Search for the cell housing the specified text and yield its [X, Y] center coordinate. 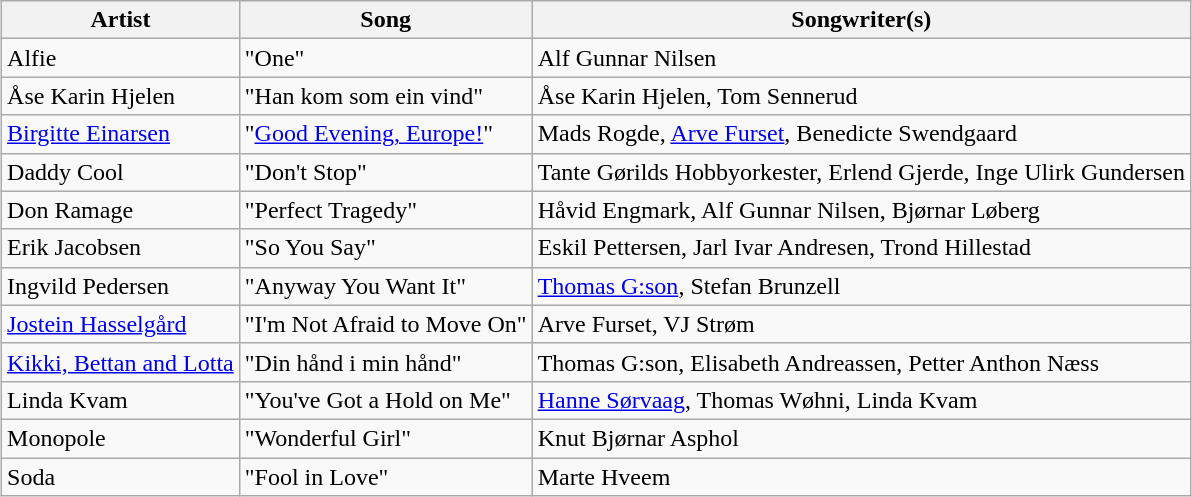
"You've Got a Hold on Me" [386, 400]
Thomas G:son, Elisabeth Andreassen, Petter Anthon Næss [861, 362]
"So You Say" [386, 248]
"Han kom som ein vind" [386, 96]
Songwriter(s) [861, 20]
"Don't Stop" [386, 172]
"Din hånd i min hånd" [386, 362]
Don Ramage [121, 210]
Knut Bjørnar Asphol [861, 438]
Mads Rogde, Arve Furset, Benedicte Swendgaard [861, 134]
"Wonderful Girl" [386, 438]
Åse Karin Hjelen, Tom Sennerud [861, 96]
Monopole [121, 438]
"I'm Not Afraid to Move On" [386, 324]
Artist [121, 20]
Håvid Engmark, Alf Gunnar Nilsen, Bjørnar Løberg [861, 210]
Hanne Sørvaag, Thomas Wøhni, Linda Kvam [861, 400]
Eskil Pettersen, Jarl Ivar Andresen, Trond Hillestad [861, 248]
Ingvild Pedersen [121, 286]
"Fool in Love" [386, 477]
Erik Jacobsen [121, 248]
"Good Evening, Europe!" [386, 134]
"Perfect Tragedy" [386, 210]
Soda [121, 477]
Alf Gunnar Nilsen [861, 58]
Birgitte Einarsen [121, 134]
Kikki, Bettan and Lotta [121, 362]
Jostein Hasselgård [121, 324]
Song [386, 20]
"Anyway You Want It" [386, 286]
Daddy Cool [121, 172]
Marte Hveem [861, 477]
Linda Kvam [121, 400]
"One" [386, 58]
Thomas G:son, Stefan Brunzell [861, 286]
Åse Karin Hjelen [121, 96]
Arve Furset, VJ Strøm [861, 324]
Tante Gørilds Hobbyorkester, Erlend Gjerde, Inge Ulirk Gundersen [861, 172]
Alfie [121, 58]
